Capture the cell that displays the provided text and extract its (x, y) central coordinate. 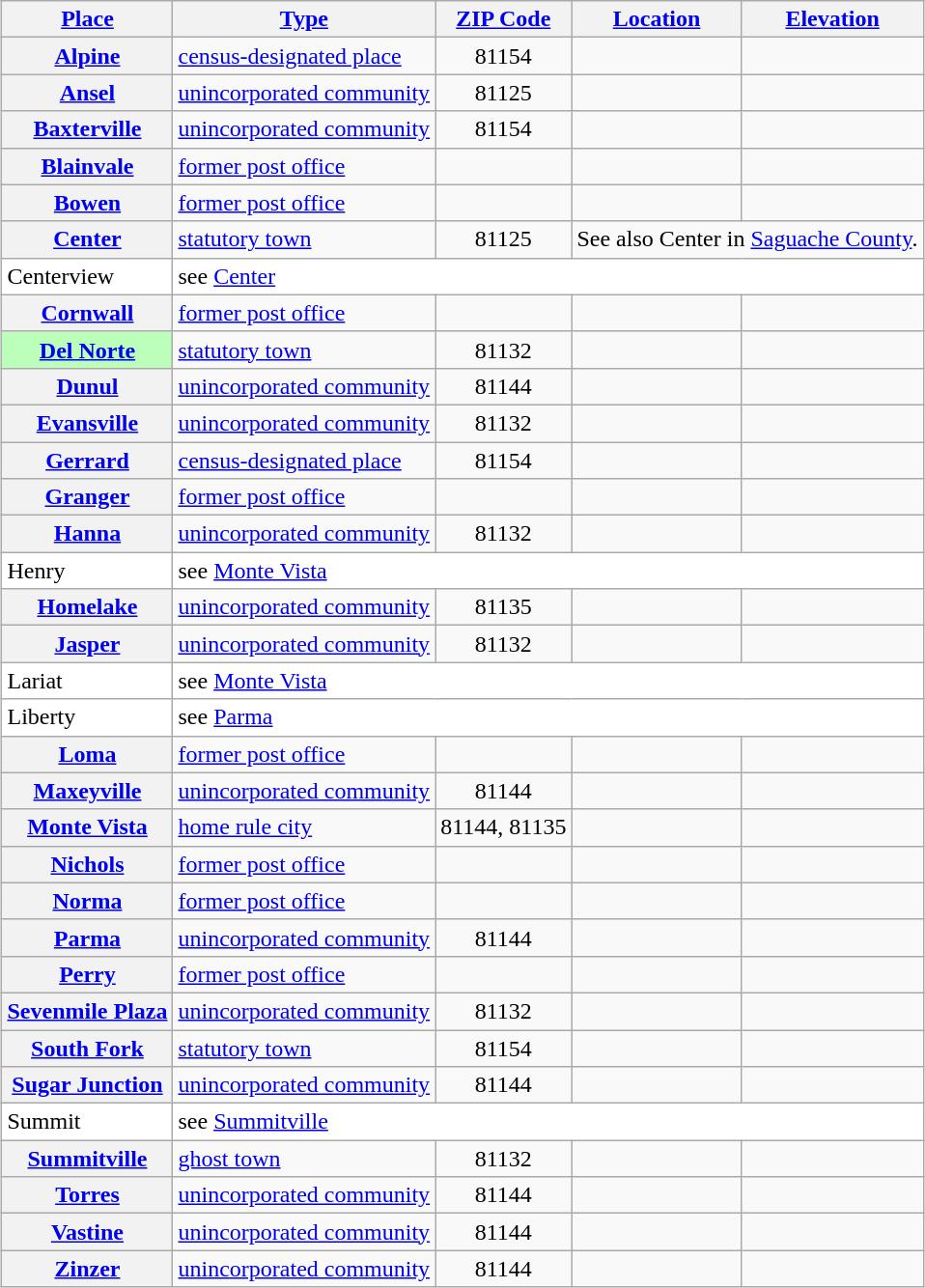
Type (304, 19)
Loma (87, 754)
Parma (87, 938)
Summitville (87, 1159)
Location (657, 19)
Centerview (87, 276)
Cornwall (87, 313)
Zinzer (87, 1269)
Henry (87, 571)
Homelake (87, 607)
Sugar Junction (87, 1085)
see Summitville (548, 1122)
South Fork (87, 1048)
Del Norte (87, 350)
ghost town (304, 1159)
81144, 81135 (504, 827)
Lariat (87, 681)
Liberty (87, 717)
Maxeyville (87, 791)
ZIP Code (504, 19)
Gerrard (87, 461)
Hanna (87, 534)
Monte Vista (87, 827)
Perry (87, 974)
Norma (87, 901)
Dunul (87, 386)
Jasper (87, 644)
See also Center in Saguache County. (747, 239)
Granger (87, 497)
see Center (548, 276)
Evansville (87, 423)
Blainvale (87, 166)
Baxterville (87, 129)
81135 (504, 607)
home rule city (304, 827)
Center (87, 239)
Bowen (87, 203)
Torres (87, 1195)
Nichols (87, 864)
Sevenmile Plaza (87, 1011)
Alpine (87, 56)
Summit (87, 1122)
Ansel (87, 93)
see Parma (548, 717)
Vastine (87, 1232)
Place (87, 19)
Elevation (832, 19)
